Locate the cell with the specified text and output its [X, Y] center coordinate. 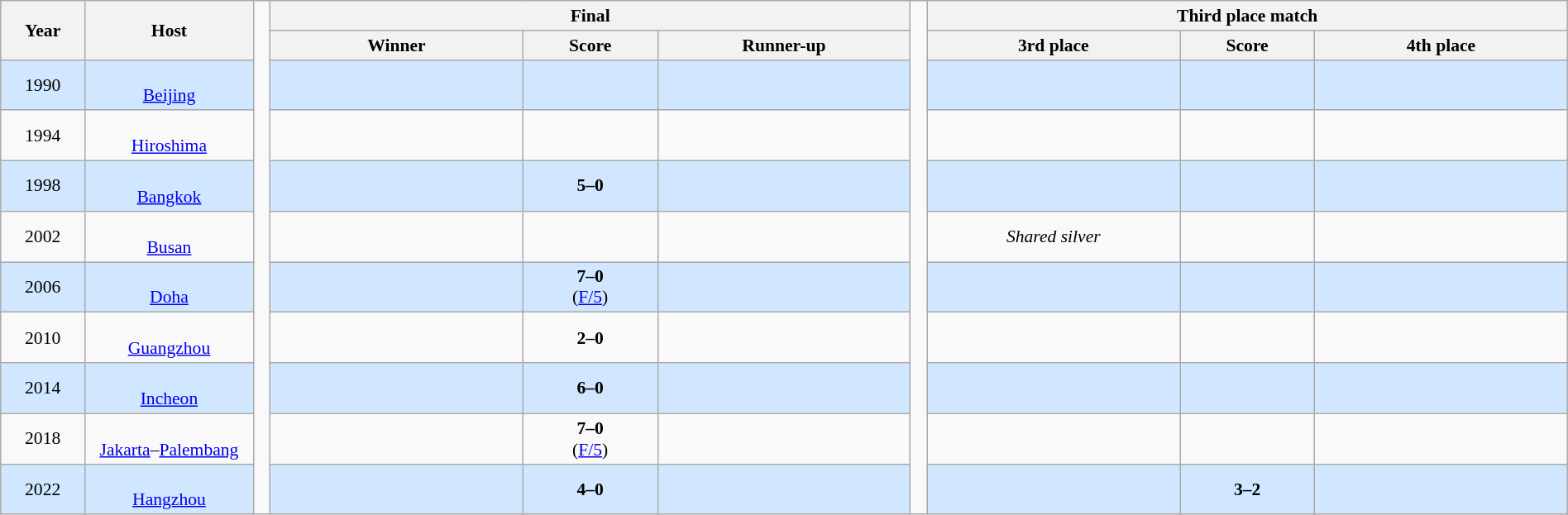
Winner [397, 45]
4th place [1441, 45]
Bangkok [170, 187]
Incheon [170, 389]
2010 [43, 337]
1994 [43, 136]
2006 [43, 288]
1990 [43, 84]
Runner-up [784, 45]
Third place match [1247, 16]
Busan [170, 236]
2022 [43, 489]
4–0 [590, 489]
Jakarta–Palembang [170, 438]
Beijing [170, 84]
Final [590, 16]
Guangzhou [170, 337]
Hiroshima [170, 136]
Host [170, 30]
5–0 [590, 187]
2002 [43, 236]
Shared silver [1054, 236]
Year [43, 30]
2018 [43, 438]
2014 [43, 389]
2–0 [590, 337]
3rd place [1054, 45]
Hangzhou [170, 489]
Doha [170, 288]
1998 [43, 187]
6–0 [590, 389]
3–2 [1247, 489]
